From the cell containing the given text, extract its center point as (x, y) coordinate. 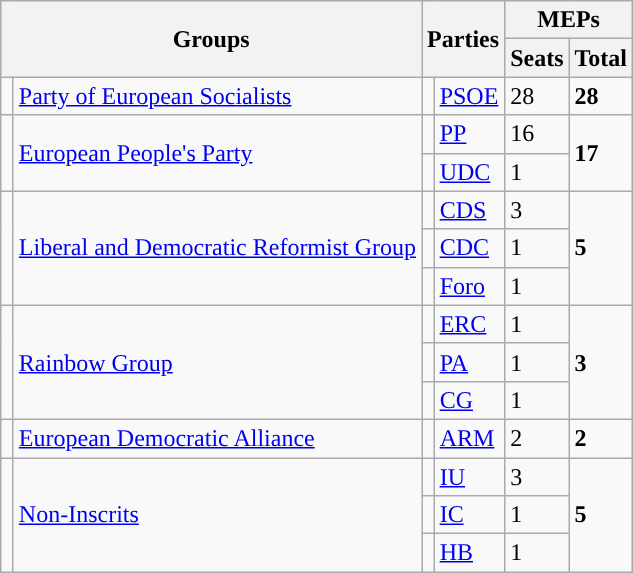
Foro (469, 286)
Seats (537, 58)
HB (469, 553)
Party of European Socialists (217, 96)
PSOE (469, 96)
ERC (469, 324)
16 (537, 134)
IC (469, 515)
Parties (464, 39)
PP (469, 134)
MEPs (569, 20)
CDC (469, 248)
CG (469, 400)
PA (469, 362)
UDC (469, 172)
Rainbow Group (217, 362)
Groups (212, 39)
IU (469, 477)
Total (601, 58)
Non-Inscrits (217, 515)
Liberal and Democratic Reformist Group (217, 248)
CDS (469, 210)
ARM (469, 438)
17 (601, 153)
European Democratic Alliance (217, 438)
European People's Party (217, 153)
